Scan for the cell matching the given text and deliver its [x, y] coordinate at center. 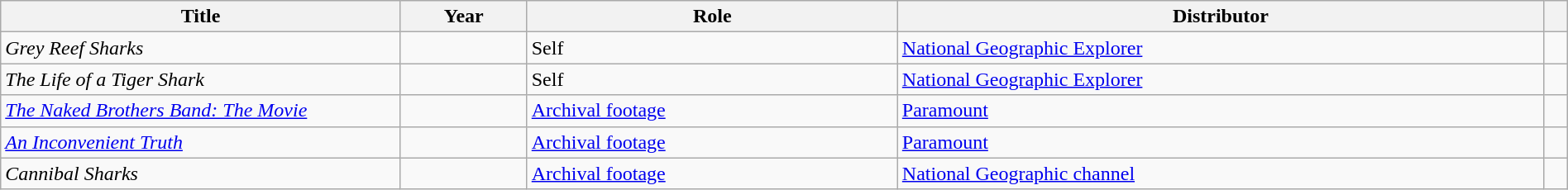
Role [712, 17]
Cannibal Sharks [201, 173]
National Geographic channel [1221, 173]
The Life of a Tiger Shark [201, 79]
Distributor [1221, 17]
The Naked Brothers Band: The Movie [201, 111]
Title [201, 17]
Grey Reef Sharks [201, 48]
Year [463, 17]
An Inconvenient Truth [201, 142]
